Find where the given text appears and provide that cell's center as (x, y) coordinate. 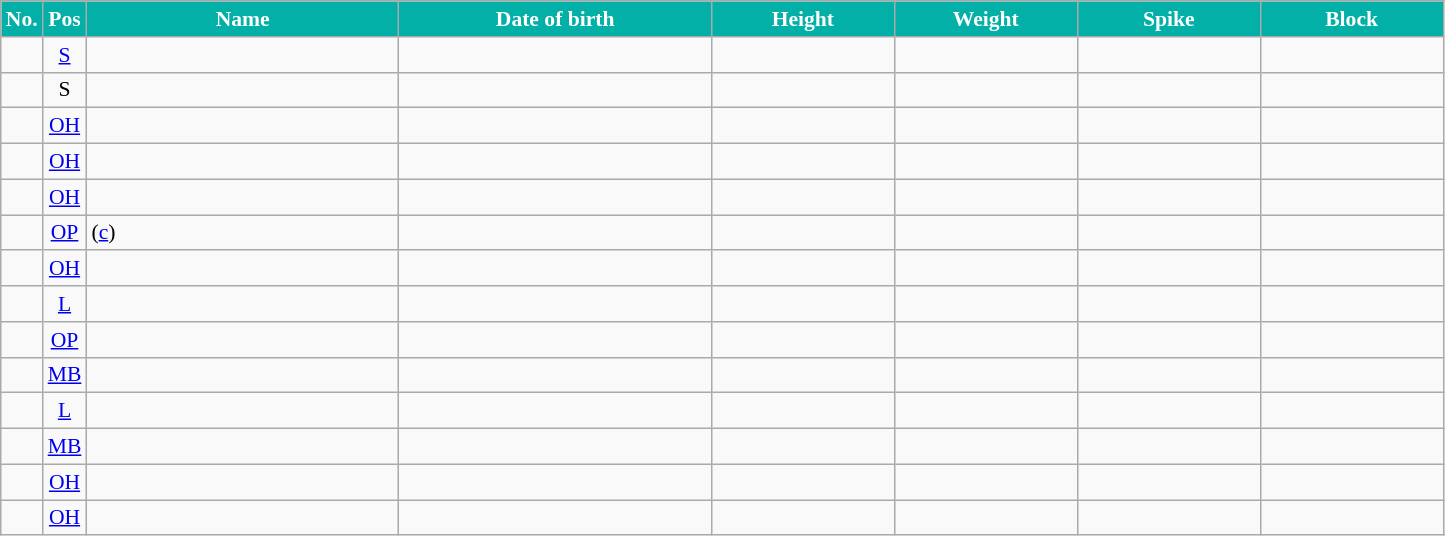
Height (802, 19)
Name (242, 19)
(c) (242, 233)
Spike (1168, 19)
Block (1352, 19)
Pos (65, 19)
Weight (986, 19)
No. (22, 19)
Date of birth (556, 19)
